Identify which cell holds the provided text, then report its (x, y) central coordinate. 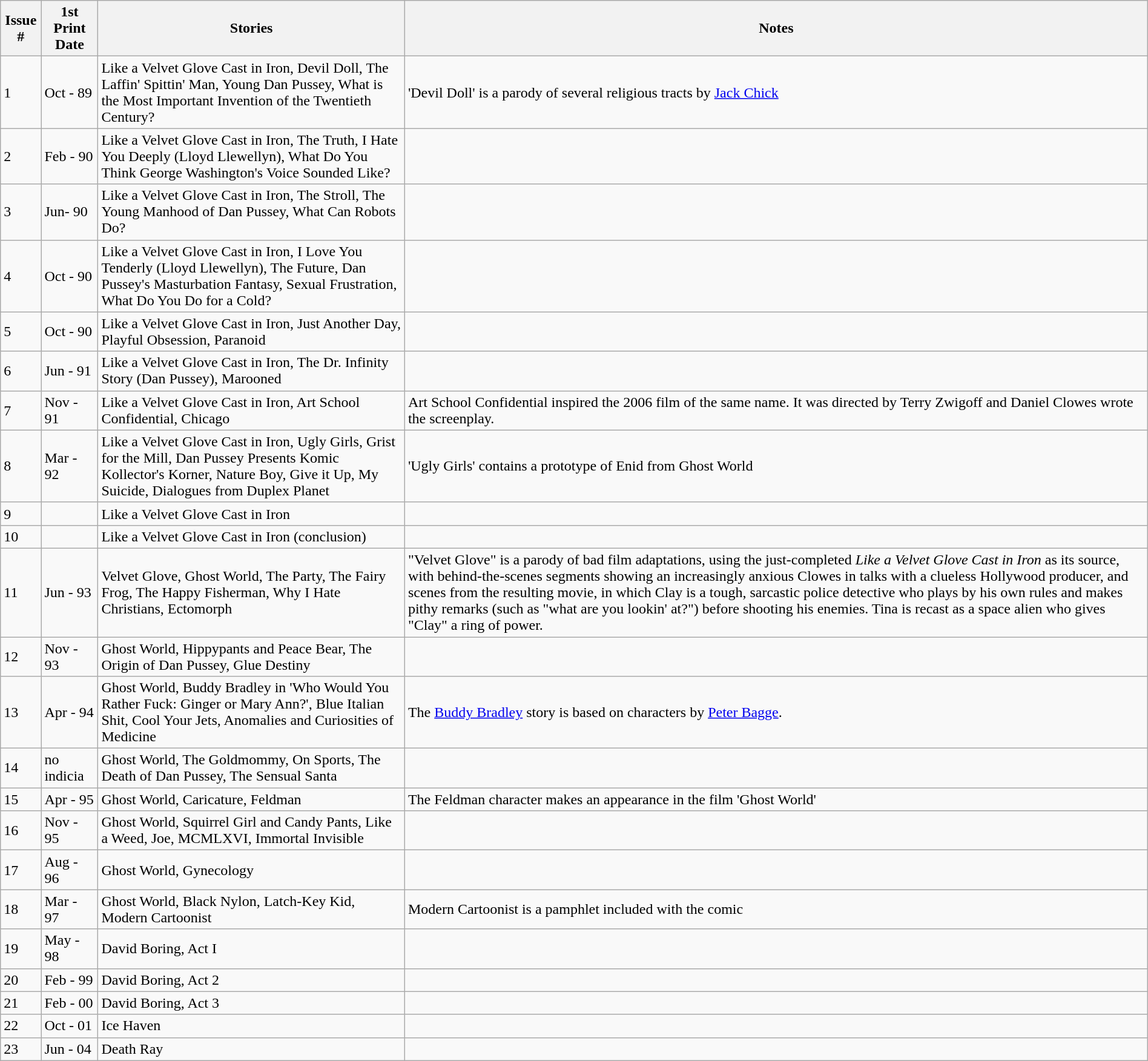
Apr - 94 (70, 712)
Like a Velvet Glove Cast in Iron (252, 514)
Jun - 93 (70, 592)
22 (21, 1026)
9 (21, 514)
1 (21, 92)
The Buddy Bradley story is based on characters by Peter Bagge. (776, 712)
Like a Velvet Glove Cast in Iron (conclusion) (252, 537)
The Feldman character makes an appearance in the film 'Ghost World' (776, 799)
16 (21, 831)
Ghost World, Hippypants and Peace Bear, The Origin of Dan Pussey, Glue Destiny (252, 656)
4 (21, 276)
7 (21, 411)
18 (21, 910)
no indicia (70, 768)
10 (21, 537)
Feb - 00 (70, 1003)
Jun- 90 (70, 212)
Mar - 92 (70, 466)
6 (21, 371)
Modern Cartoonist is a pamphlet included with the comic (776, 910)
David Boring, Act I (252, 948)
Ghost World, The Goldmommy, On Sports, The Death of Dan Pussey, The Sensual Santa (252, 768)
20 (21, 980)
Ghost World, Black Nylon, Latch-Key Kid, Modern Cartoonist (252, 910)
David Boring, Act 2 (252, 980)
Like a Velvet Glove Cast in Iron, The Truth, I Hate You Deeply (Lloyd Llewellyn), What Do You Think George Washington's Voice Sounded Like? (252, 156)
19 (21, 948)
Like a Velvet Glove Cast in Iron, Just Another Day, Playful Obsession, Paranoid (252, 332)
12 (21, 656)
3 (21, 212)
Aug - 96 (70, 870)
Death Ray (252, 1049)
Velvet Glove, Ghost World, The Party, The Fairy Frog, The Happy Fisherman, Why I Hate Christians, Ectomorph (252, 592)
8 (21, 466)
5 (21, 332)
Ghost World, Gynecology (252, 870)
Oct - 01 (70, 1026)
Feb - 90 (70, 156)
14 (21, 768)
Feb - 99 (70, 980)
Art School Confidential inspired the 2006 film of the same name. It was directed by Terry Zwigoff and Daniel Clowes wrote the screenplay. (776, 411)
2 (21, 156)
May - 98 (70, 948)
Nov - 95 (70, 831)
Like a Velvet Glove Cast in Iron, The Dr. Infinity Story (Dan Pussey), Marooned (252, 371)
Apr - 95 (70, 799)
15 (21, 799)
Nov - 93 (70, 656)
Jun - 04 (70, 1049)
13 (21, 712)
Like a Velvet Glove Cast in Iron, The Stroll, The Young Manhood of Dan Pussey, What Can Robots Do? (252, 212)
'Ugly Girls' contains a prototype of Enid from Ghost World (776, 466)
Notes (776, 28)
'Devil Doll' is a parody of several religious tracts by Jack Chick (776, 92)
Ghost World, Squirrel Girl and Candy Pants, Like a Weed, Joe, MCMLXVI, Immortal Invisible (252, 831)
Nov - 91 (70, 411)
Ghost World, Caricature, Feldman (252, 799)
1st Print Date (70, 28)
Oct - 89 (70, 92)
David Boring, Act 3 (252, 1003)
23 (21, 1049)
Stories (252, 28)
17 (21, 870)
Ice Haven (252, 1026)
11 (21, 592)
21 (21, 1003)
Issue # (21, 28)
Like a Velvet Glove Cast in Iron, Art School Confidential, Chicago (252, 411)
Mar - 97 (70, 910)
Jun - 91 (70, 371)
